Pinpoint the cell where the given text exists, returning its (X, Y) midpoint coordinate. 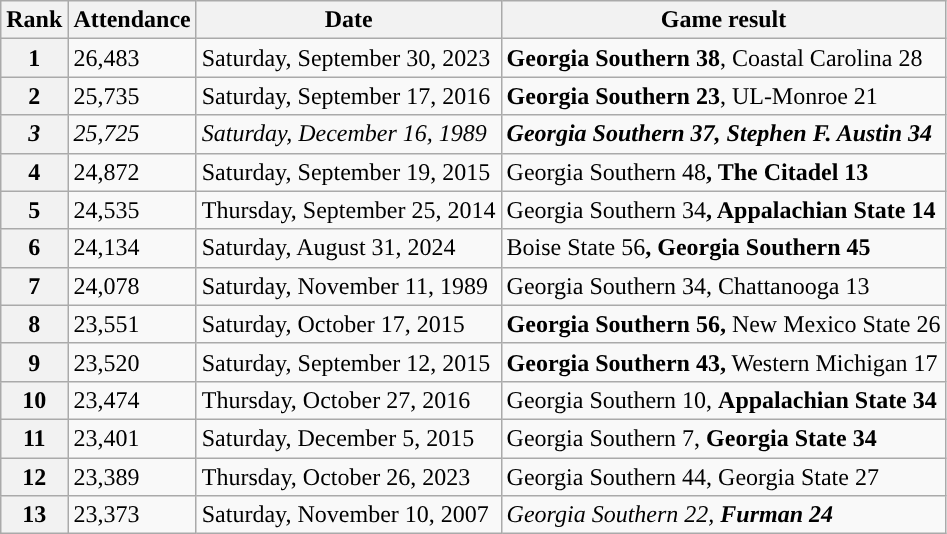
7 (34, 286)
Rank (34, 20)
2 (34, 96)
Saturday, October 17, 2015 (348, 324)
Thursday, October 27, 2016 (348, 400)
23,401 (132, 438)
Saturday, December 5, 2015 (348, 438)
25,735 (132, 96)
23,551 (132, 324)
10 (34, 400)
Georgia Southern 34, Appalachian State 14 (724, 210)
Date (348, 20)
Saturday, August 31, 2024 (348, 248)
Attendance (132, 20)
Saturday, September 17, 2016 (348, 96)
Georgia Southern 37, Stephen F. Austin 34 (724, 134)
5 (34, 210)
Boise State 56, Georgia Southern 45 (724, 248)
23,389 (132, 477)
Georgia Southern 43, Western Michigan 17 (724, 362)
Thursday, September 25, 2014 (348, 210)
3 (34, 134)
Georgia Southern 23, UL-Monroe 21 (724, 96)
Thursday, October 26, 2023 (348, 477)
Georgia Southern 48, The Citadel 13 (724, 172)
24,872 (132, 172)
24,535 (132, 210)
Georgia Southern 34, Chattanooga 13 (724, 286)
9 (34, 362)
23,373 (132, 515)
Georgia Southern 22, Furman 24 (724, 515)
Saturday, September 12, 2015 (348, 362)
25,725 (132, 134)
13 (34, 515)
Game result (724, 20)
Georgia Southern 38, Coastal Carolina 28 (724, 58)
11 (34, 438)
12 (34, 477)
Saturday, December 16, 1989 (348, 134)
24,078 (132, 286)
4 (34, 172)
Georgia Southern 44, Georgia State 27 (724, 477)
Saturday, November 10, 2007 (348, 515)
8 (34, 324)
Saturday, November 11, 1989 (348, 286)
Saturday, September 19, 2015 (348, 172)
26,483 (132, 58)
24,134 (132, 248)
23,520 (132, 362)
Georgia Southern 56, New Mexico State 26 (724, 324)
Georgia Southern 7, Georgia State 34 (724, 438)
Saturday, September 30, 2023 (348, 58)
Georgia Southern 10, Appalachian State 34 (724, 400)
6 (34, 248)
1 (34, 58)
23,474 (132, 400)
